Capture the cell that displays the provided text and extract its [x, y] central coordinate. 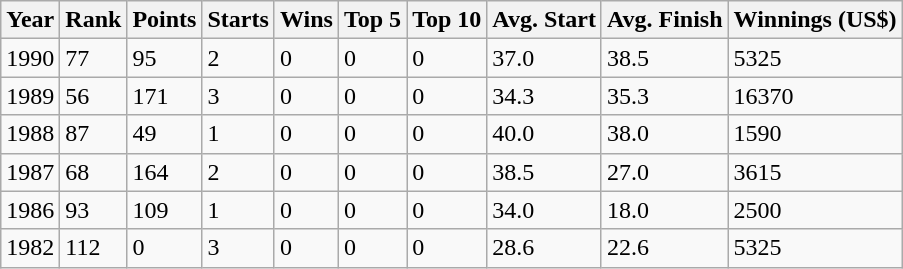
35.3 [664, 96]
Starts [238, 20]
1987 [30, 172]
37.0 [544, 58]
95 [164, 58]
22.6 [664, 248]
77 [94, 58]
112 [94, 248]
56 [94, 96]
40.0 [544, 134]
1590 [815, 134]
Winnings (US$) [815, 20]
164 [164, 172]
171 [164, 96]
Top 5 [372, 20]
Rank [94, 20]
Points [164, 20]
Wins [306, 20]
3615 [815, 172]
1989 [30, 96]
2500 [815, 210]
18.0 [664, 210]
Year [30, 20]
34.3 [544, 96]
Avg. Start [544, 20]
109 [164, 210]
1990 [30, 58]
87 [94, 134]
Avg. Finish [664, 20]
28.6 [544, 248]
1988 [30, 134]
Top 10 [447, 20]
49 [164, 134]
16370 [815, 96]
34.0 [544, 210]
27.0 [664, 172]
68 [94, 172]
38.0 [664, 134]
1986 [30, 210]
1982 [30, 248]
93 [94, 210]
